Provide the [X, Y] coordinate of the cell's center where the given text is located.  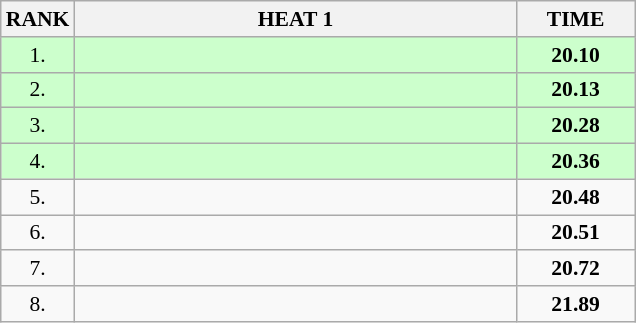
5. [38, 197]
TIME [576, 19]
20.13 [576, 90]
8. [38, 304]
20.51 [576, 233]
RANK [38, 19]
20.10 [576, 55]
1. [38, 55]
3. [38, 126]
6. [38, 233]
7. [38, 269]
20.72 [576, 269]
21.89 [576, 304]
4. [38, 162]
20.48 [576, 197]
20.36 [576, 162]
2. [38, 90]
20.28 [576, 126]
HEAT 1 [295, 19]
